Return the (x, y) coordinate for the center point of the cell that contains the specified text.  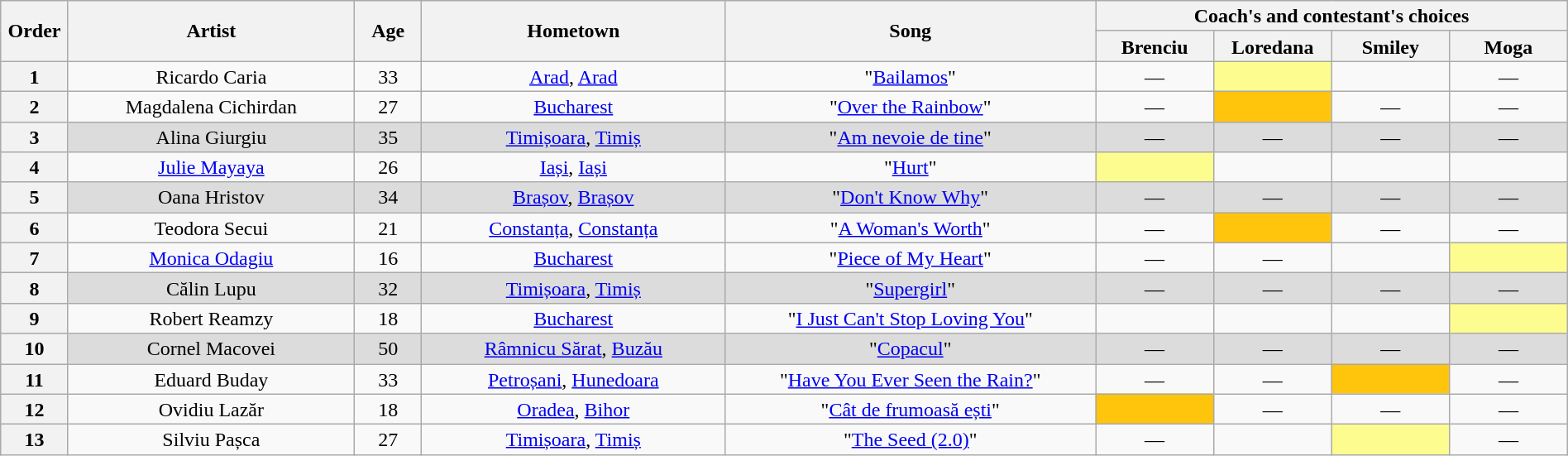
Age (389, 31)
Silviu Pașca (211, 440)
Oana Hristov (211, 197)
Râmnicu Sărat, Buzău (574, 349)
Iași, Iași (574, 167)
Moga (1508, 46)
11 (35, 379)
"Supergirl" (911, 288)
"Have You Ever Seen the Rain?" (911, 379)
8 (35, 288)
Ricardo Caria (211, 76)
Eduard Buday (211, 379)
"A Woman's Worth" (911, 228)
Hometown (574, 31)
Oradea, Bihor (574, 409)
5 (35, 197)
Constanța, Constanța (574, 228)
"The Seed (2.0)" (911, 440)
Smiley (1391, 46)
Arad, Arad (574, 76)
Alina Giurgiu (211, 137)
12 (35, 409)
Loredana (1272, 46)
7 (35, 258)
13 (35, 440)
50 (389, 349)
Artist (211, 31)
6 (35, 228)
Coach's and contestant's choices (1331, 17)
Song (911, 31)
"Hurt" (911, 167)
Magdalena Cichirdan (211, 106)
Robert Reamzy (211, 318)
Teodora Secui (211, 228)
Brenciu (1154, 46)
Monica Odagiu (211, 258)
34 (389, 197)
26 (389, 167)
35 (389, 137)
Order (35, 31)
32 (389, 288)
Ovidiu Lazăr (211, 409)
1 (35, 76)
9 (35, 318)
"Over the Rainbow" (911, 106)
Brașov, Brașov (574, 197)
3 (35, 137)
"I Just Can't Stop Loving You" (911, 318)
21 (389, 228)
16 (389, 258)
Julie Mayaya (211, 167)
2 (35, 106)
"Cât de frumoasă ești" (911, 409)
"Copacul" (911, 349)
Cornel Macovei (211, 349)
"Am nevoie de tine" (911, 137)
10 (35, 349)
"Don't Know Why" (911, 197)
"Bailamos" (911, 76)
4 (35, 167)
Petroșani, Hunedoara (574, 379)
Călin Lupu (211, 288)
"Piece of My Heart" (911, 258)
